Return the [x, y] coordinate for the center point of the cell that contains the specified text.  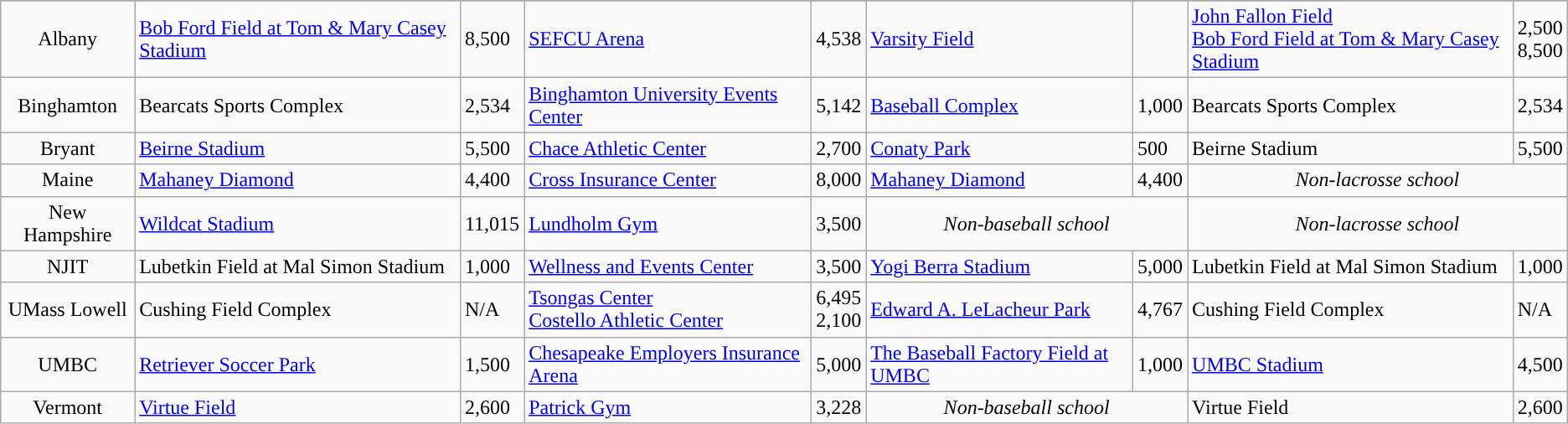
Cross Insurance Center [668, 180]
11,015 [492, 223]
8,000 [839, 180]
3,228 [839, 407]
Bryant [68, 148]
4,767 [1161, 310]
6,4952,100 [839, 310]
NJIT [68, 266]
The Baseball Factory Field at UMBC [1000, 364]
Bob Ford Field at Tom & Mary Casey Stadium [298, 39]
Patrick Gym [668, 407]
Lundholm Gym [668, 223]
UMBC [68, 364]
4,500 [1540, 364]
Edward A. LeLacheur Park [1000, 310]
Chesapeake Employers Insurance Arena [668, 364]
UMBC Stadium [1350, 364]
2,500 8,500 [1540, 39]
Binghamton [68, 106]
SEFCU Arena [668, 39]
Maine [68, 180]
Binghamton University Events Center [668, 106]
4,538 [839, 39]
500 [1161, 148]
Vermont [68, 407]
Chace Athletic Center [668, 148]
5,142 [839, 106]
New Hampshire [68, 223]
Wildcat Stadium [298, 223]
Retriever Soccer Park [298, 364]
8,500 [492, 39]
Baseball Complex [1000, 106]
Tsongas CenterCostello Athletic Center [668, 310]
Albany [68, 39]
1,500 [492, 364]
2,700 [839, 148]
Conaty Park [1000, 148]
Yogi Berra Stadium [1000, 266]
Varsity Field [1000, 39]
UMass Lowell [68, 310]
John Fallon Field Bob Ford Field at Tom & Mary Casey Stadium [1350, 39]
Wellness and Events Center [668, 266]
